Extract the (X, Y) coordinate from the center of the cell holding the provided text.  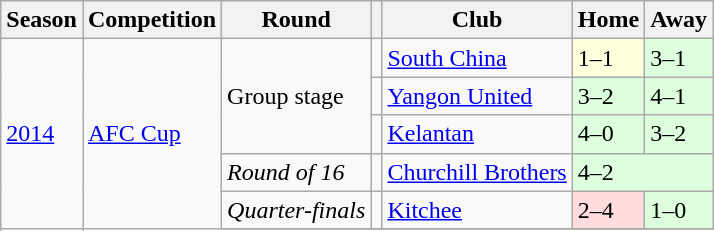
Churchill Brothers (477, 172)
Away (679, 20)
1–1 (608, 58)
Round (296, 20)
Kelantan (477, 134)
Club (477, 20)
Yangon United (477, 96)
1–0 (679, 210)
4–2 (642, 172)
4–0 (608, 134)
South China (477, 58)
2–4 (608, 210)
Kitchee (477, 210)
Round of 16 (296, 172)
AFC Cup (152, 134)
Season (42, 20)
3–1 (679, 58)
2014 (42, 134)
Quarter-finals (296, 210)
Home (608, 20)
Competition (152, 20)
Group stage (296, 96)
4–1 (679, 96)
